Determine the (x, y) coordinate at the center of the cell enclosing the given text.  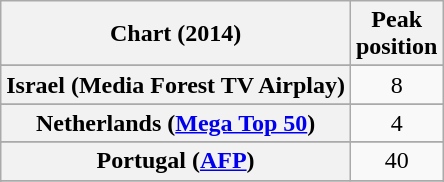
Israel (Media Forest TV Airplay) (176, 85)
Chart (2014) (176, 34)
8 (396, 85)
4 (396, 123)
Peakposition (396, 34)
40 (396, 161)
Portugal (AFP) (176, 161)
Netherlands (Mega Top 50) (176, 123)
